Output the [X, Y] coordinate of the center of the cell containing the given text.  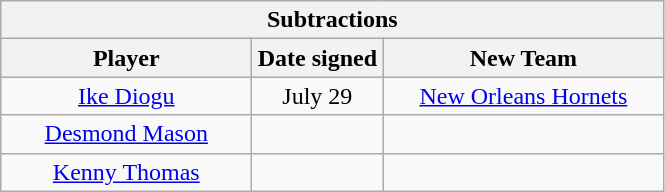
Player [126, 58]
Date signed [318, 58]
Subtractions [332, 20]
Ike Diogu [126, 96]
July 29 [318, 96]
Kenny Thomas [126, 172]
Desmond Mason [126, 134]
New Orleans Hornets [524, 96]
New Team [524, 58]
